Locate the cell with the specified text and output its (X, Y) center coordinate. 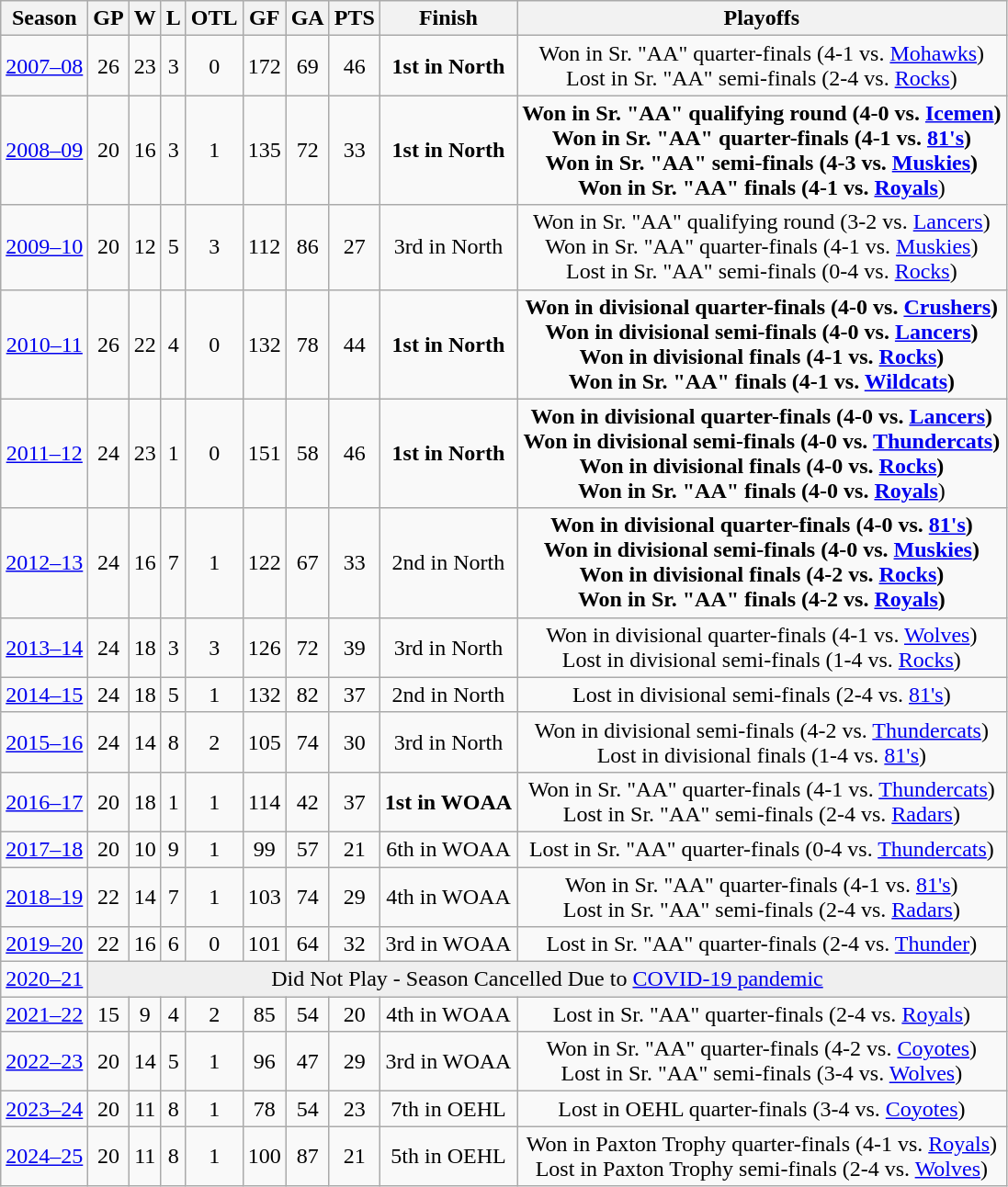
64 (307, 944)
Won in Sr. "AA" quarter-finals (4-2 vs. Coyotes) Lost in Sr. "AA" semi-finals (3-4 vs. Wolves) (762, 1062)
Won in Sr. "AA" quarter-finals (4-1 vs. Mohawks) Lost in Sr. "AA" semi-finals (2-4 vs. Rocks) (762, 66)
114 (265, 801)
2014–15 (44, 695)
10 (145, 849)
W (145, 18)
122 (265, 562)
Won in divisional semi-finals (4-2 vs. Thundercats) Lost in divisional finals (1-4 vs. 81's) (762, 742)
2016–17 (44, 801)
47 (307, 1062)
2017–18 (44, 849)
GP (108, 18)
Lost in OEHL quarter-finals (3-4 vs. Coyotes) (762, 1109)
2023–24 (44, 1109)
15 (108, 1014)
2021–22 (44, 1014)
2012–13 (44, 562)
39 (355, 647)
Won in Sr. "AA" quarter-finals (4-1 vs. Thundercats) Lost in Sr. "AA" semi-finals (2-4 vs. Radars) (762, 801)
2010–11 (44, 344)
103 (265, 897)
2020–21 (44, 979)
2007–08 (44, 66)
69 (307, 66)
L (173, 18)
135 (265, 151)
32 (355, 944)
96 (265, 1062)
5th in OEHL (448, 1156)
105 (265, 742)
Lost in Sr. "AA" quarter-finals (2-4 vs. Royals) (762, 1014)
12 (145, 247)
6 (173, 944)
2011–12 (44, 454)
PTS (355, 18)
2008–09 (44, 151)
Won in Sr. "AA" qualifying round (3-2 vs. Lancers) Won in Sr. "AA" quarter-finals (4-1 vs. Muskies) Lost in Sr. "AA" semi-finals (0-4 vs. Rocks) (762, 247)
101 (265, 944)
151 (265, 454)
Won in Paxton Trophy quarter-finals (4-1 vs. Royals) Lost in Paxton Trophy semi-finals (2-4 vs. Wolves) (762, 1156)
Season (44, 18)
GF (265, 18)
57 (307, 849)
2019–20 (44, 944)
2013–14 (44, 647)
Finish (448, 18)
100 (265, 1156)
2024–25 (44, 1156)
86 (307, 247)
2009–10 (44, 247)
Playoffs (762, 18)
Lost in divisional semi-finals (2-4 vs. 81's) (762, 695)
Won in Sr. "AA" quarter-finals (4-1 vs. 81's) Lost in Sr. "AA" semi-finals (2-4 vs. Radars) (762, 897)
67 (307, 562)
7th in OEHL (448, 1109)
1st in WOAA (448, 801)
Won in divisional quarter-finals (4-1 vs. Wolves) Lost in divisional semi-finals (1-4 vs. Rocks) (762, 647)
30 (355, 742)
58 (307, 454)
2018–19 (44, 897)
44 (355, 344)
42 (307, 801)
2022–23 (44, 1062)
85 (265, 1014)
GA (307, 18)
OTL (214, 18)
2015–16 (44, 742)
99 (265, 849)
112 (265, 247)
172 (265, 66)
Lost in Sr. "AA" quarter-finals (0-4 vs. Thundercats) (762, 849)
82 (307, 695)
87 (307, 1156)
Lost in Sr. "AA" quarter-finals (2-4 vs. Thunder) (762, 944)
Did Not Play - Season Cancelled Due to COVID-19 pandemic (548, 979)
27 (355, 247)
126 (265, 647)
6th in WOAA (448, 849)
